Capture the cell that displays the provided text and extract its [X, Y] central coordinate. 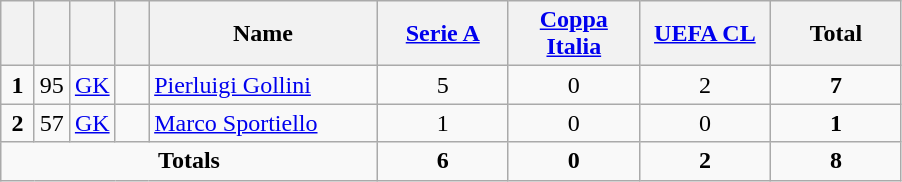
Serie A [442, 34]
Totals [189, 161]
57 [52, 123]
8 [836, 161]
7 [836, 85]
Total [836, 34]
Name [264, 34]
5 [442, 85]
95 [52, 85]
Pierluigi Gollini [264, 85]
Coppa Italia [574, 34]
UEFA CL [704, 34]
6 [442, 161]
Marco Sportiello [264, 123]
